For the text-containing cell, return its midpoint in [x, y] coordinate format. 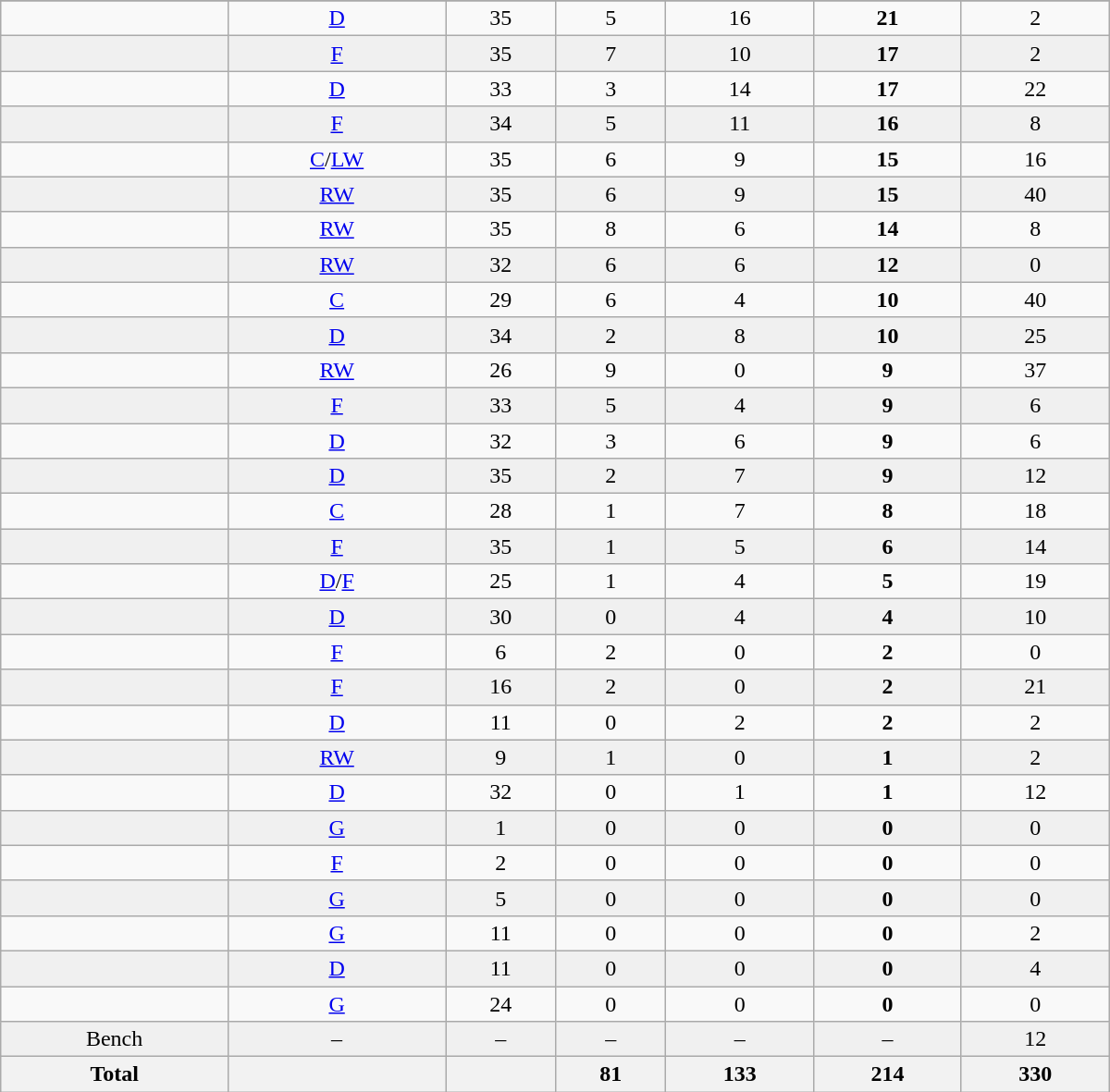
81 [610, 1074]
26 [501, 370]
Total [115, 1074]
28 [501, 511]
22 [1035, 89]
24 [501, 1003]
29 [501, 300]
30 [501, 617]
18 [1035, 511]
330 [1035, 1074]
214 [888, 1074]
19 [1035, 582]
Bench [115, 1039]
D/F [337, 582]
37 [1035, 370]
C/LW [337, 159]
133 [740, 1074]
